Find where the given text appears and provide that cell's center as [X, Y] coordinate. 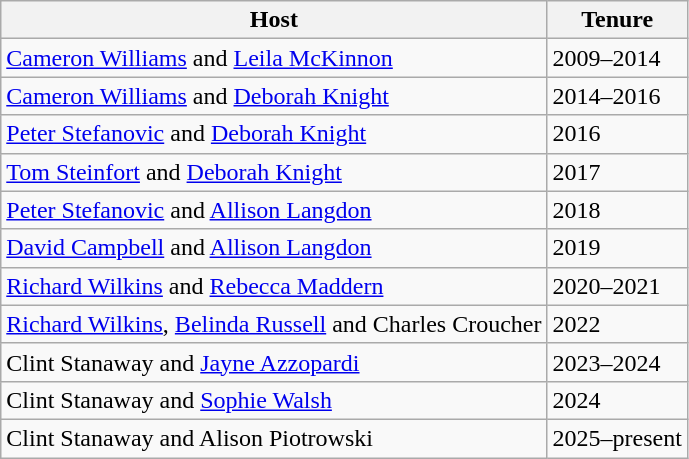
Richard Wilkins, Belinda Russell and Charles Croucher [274, 324]
Clint Stanaway and Alison Piotrowski [274, 438]
Host [274, 20]
Tenure [617, 20]
2020–2021 [617, 286]
Tom Steinfort and Deborah Knight [274, 172]
2024 [617, 400]
2022 [617, 324]
Peter Stefanovic and Allison Langdon [274, 210]
Cameron Williams and Leila McKinnon [274, 58]
Peter Stefanovic and Deborah Knight [274, 134]
2014–2016 [617, 96]
2023–2024 [617, 362]
David Campbell and Allison Langdon [274, 248]
2019 [617, 248]
Clint Stanaway and Sophie Walsh [274, 400]
2018 [617, 210]
2025–present [617, 438]
Richard Wilkins and Rebecca Maddern [274, 286]
Clint Stanaway and Jayne Azzopardi [274, 362]
2017 [617, 172]
2016 [617, 134]
2009–2014 [617, 58]
Cameron Williams and Deborah Knight [274, 96]
